Output the [x, y] coordinate of the center of the cell containing the given text.  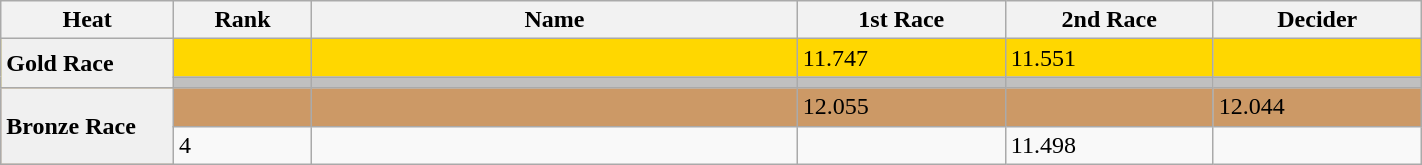
Heat [88, 20]
Name [555, 20]
12.044 [1317, 107]
Rank [242, 20]
11.747 [901, 58]
4 [242, 145]
Bronze Race [88, 126]
11.551 [1109, 58]
12.055 [901, 107]
Decider [1317, 20]
11.498 [1109, 145]
1st Race [901, 20]
2nd Race [1109, 20]
Gold Race [88, 64]
